Scan for the cell matching the given text and deliver its [x, y] coordinate at center. 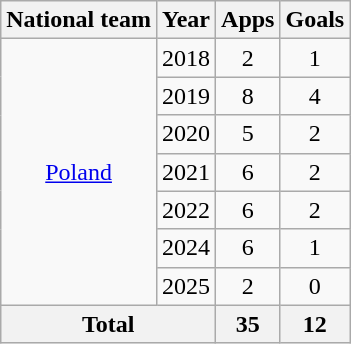
0 [315, 286]
National team [79, 20]
2019 [186, 96]
4 [315, 96]
5 [248, 134]
Apps [248, 20]
Poland [79, 172]
2018 [186, 58]
2020 [186, 134]
2025 [186, 286]
Total [108, 324]
2022 [186, 210]
Goals [315, 20]
2021 [186, 172]
Year [186, 20]
2024 [186, 248]
8 [248, 96]
35 [248, 324]
12 [315, 324]
